Identify which cell holds the provided text, then report its [X, Y] central coordinate. 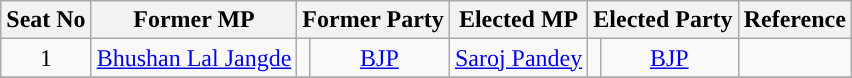
Saroj Pandey [518, 58]
Elected Party [663, 20]
Former Party [374, 20]
Former MP [194, 20]
1 [46, 58]
Seat No [46, 20]
Bhushan Lal Jangde [194, 58]
Reference [794, 20]
Elected MP [518, 20]
